Search for the cell housing the specified text and yield its [x, y] center coordinate. 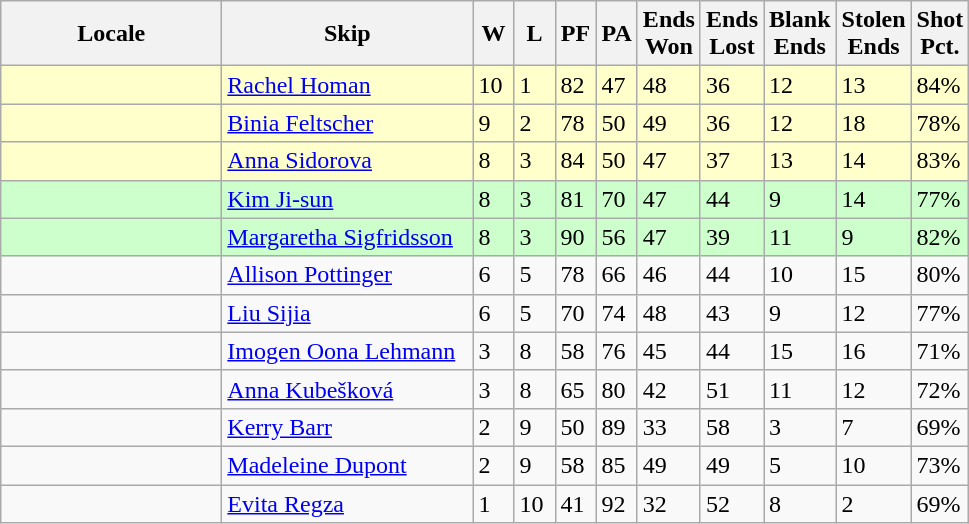
82 [576, 85]
80 [616, 389]
PF [576, 34]
83% [940, 161]
Ends Won [668, 34]
76 [616, 351]
74 [616, 313]
Ends Lost [732, 34]
72% [940, 389]
71% [940, 351]
Stolen Ends [874, 34]
42 [668, 389]
51 [732, 389]
16 [874, 351]
81 [576, 199]
Rachel Homan [348, 85]
43 [732, 313]
Margaretha Sigfridsson [348, 237]
33 [668, 427]
39 [732, 237]
W [494, 34]
Anna Kubešková [348, 389]
7 [874, 427]
80% [940, 275]
18 [874, 123]
Kerry Barr [348, 427]
37 [732, 161]
Evita Regza [348, 503]
Blank Ends [800, 34]
Locale [112, 34]
Anna Sidorova [348, 161]
41 [576, 503]
84 [576, 161]
65 [576, 389]
73% [940, 465]
56 [616, 237]
32 [668, 503]
92 [616, 503]
L [534, 34]
52 [732, 503]
89 [616, 427]
Kim Ji-sun [348, 199]
45 [668, 351]
Liu Sijia [348, 313]
46 [668, 275]
66 [616, 275]
PA [616, 34]
Allison Pottinger [348, 275]
Skip [348, 34]
Binia Feltscher [348, 123]
85 [616, 465]
Madeleine Dupont [348, 465]
Shot Pct. [940, 34]
82% [940, 237]
Imogen Oona Lehmann [348, 351]
84% [940, 85]
90 [576, 237]
78% [940, 123]
